For the text-containing cell, return its midpoint in [x, y] coordinate format. 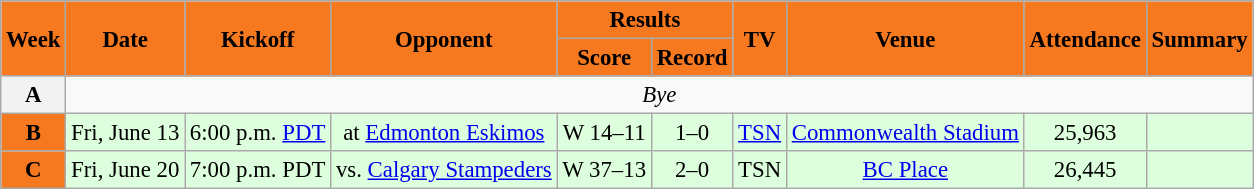
26,445 [1085, 170]
2–0 [692, 170]
Record [692, 58]
Fri, June 20 [126, 170]
Bye [660, 95]
B [34, 133]
C [34, 170]
Date [126, 38]
Attendance [1085, 38]
vs. Calgary Stampeders [444, 170]
1–0 [692, 133]
Week [34, 38]
25,963 [1085, 133]
6:00 p.m. PDT [258, 133]
Venue [905, 38]
Opponent [444, 38]
Kickoff [258, 38]
7:00 p.m. PDT [258, 170]
Summary [1200, 38]
A [34, 95]
Score [604, 58]
Commonwealth Stadium [905, 133]
W 37–13 [604, 170]
Fri, June 13 [126, 133]
at Edmonton Eskimos [444, 133]
W 14–11 [604, 133]
BC Place [905, 170]
Results [645, 20]
TV [760, 38]
